Search for the cell housing the specified text and yield its [x, y] center coordinate. 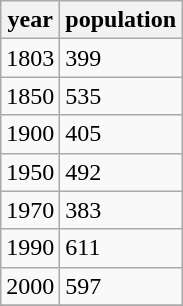
492 [121, 172]
year [30, 20]
population [121, 20]
1990 [30, 248]
1900 [30, 134]
399 [121, 58]
611 [121, 248]
405 [121, 134]
2000 [30, 286]
1950 [30, 172]
1803 [30, 58]
1850 [30, 96]
383 [121, 210]
1970 [30, 210]
597 [121, 286]
535 [121, 96]
